Pinpoint the cell where the given text exists, returning its (X, Y) midpoint coordinate. 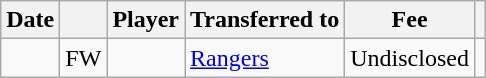
Player (146, 20)
Undisclosed (410, 58)
Fee (410, 20)
Rangers (265, 58)
Transferred to (265, 20)
Date (30, 20)
FW (84, 58)
